Capture the cell that displays the provided text and extract its [X, Y] central coordinate. 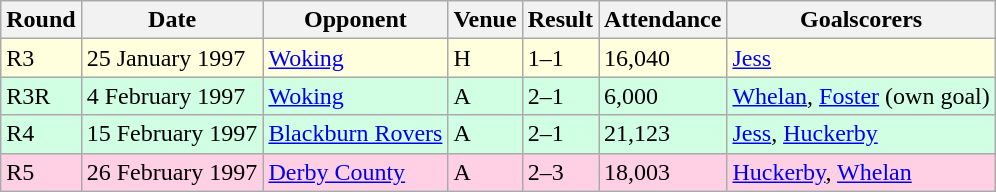
Attendance [663, 20]
1–1 [560, 58]
2–3 [560, 172]
Venue [485, 20]
Blackburn Rovers [356, 134]
H [485, 58]
R3R [41, 96]
15 February 1997 [172, 134]
Result [560, 20]
R3 [41, 58]
R4 [41, 134]
Goalscorers [861, 20]
18,003 [663, 172]
21,123 [663, 134]
25 January 1997 [172, 58]
Round [41, 20]
16,040 [663, 58]
Date [172, 20]
Jess, Huckerby [861, 134]
Derby County [356, 172]
Jess [861, 58]
Opponent [356, 20]
Whelan, Foster (own goal) [861, 96]
R5 [41, 172]
26 February 1997 [172, 172]
4 February 1997 [172, 96]
6,000 [663, 96]
Huckerby, Whelan [861, 172]
